Output the [x, y] coordinate of the center of the cell containing the given text.  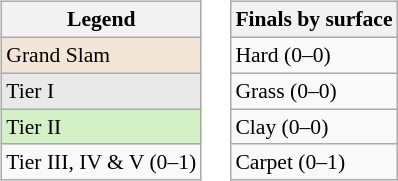
Hard (0–0) [314, 55]
Tier II [101, 127]
Clay (0–0) [314, 127]
Grand Slam [101, 55]
Legend [101, 20]
Tier III, IV & V (0–1) [101, 162]
Tier I [101, 91]
Grass (0–0) [314, 91]
Finals by surface [314, 20]
Carpet (0–1) [314, 162]
